Detect which cell encompasses the target text, then output its [x, y] center coordinate. 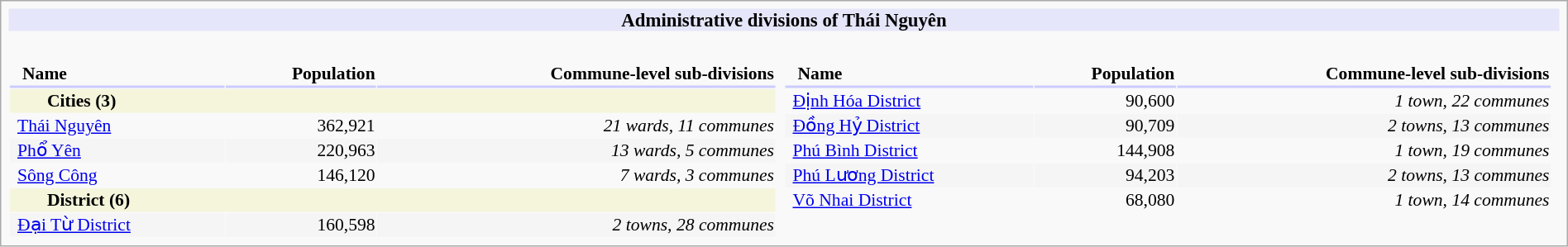
Phổ Yên [117, 150]
90,600 [1105, 101]
District (6) [393, 200]
Administrative divisions of Thái Nguyên [784, 20]
144,908 [1105, 150]
362,921 [301, 126]
7 wards, 3 communes [577, 175]
Đại Từ District [117, 225]
146,120 [301, 175]
1 town, 14 communes [1364, 200]
Định Hóa District [910, 101]
2 towns, 28 communes [577, 225]
1 town, 22 communes [1364, 101]
68,080 [1105, 200]
Đồng Hỷ District [910, 126]
90,709 [1105, 126]
Võ Nhai District [910, 200]
220,963 [301, 150]
Thái Nguyên [117, 126]
160,598 [301, 225]
13 wards, 5 communes [577, 150]
Phú Lương District [910, 175]
Cities (3) [393, 101]
94,203 [1105, 175]
Sông Công [117, 175]
Phú Bình District [910, 150]
21 wards, 11 communes [577, 126]
1 town, 19 communes [1364, 150]
